Scan for the cell matching the given text and deliver its [X, Y] coordinate at center. 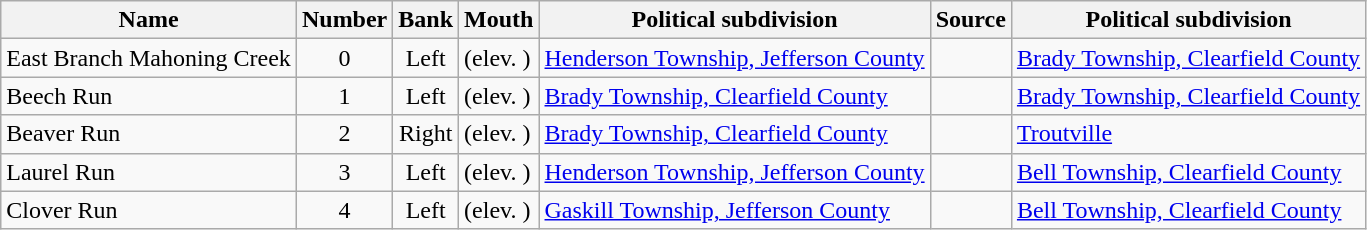
Mouth [499, 20]
Bank [426, 20]
Laurel Run [149, 172]
4 [344, 210]
Name [149, 20]
Right [426, 134]
1 [344, 96]
Troutville [1188, 134]
Gaskill Township, Jefferson County [734, 210]
Beaver Run [149, 134]
0 [344, 58]
East Branch Mahoning Creek [149, 58]
Source [970, 20]
Beech Run [149, 96]
Number [344, 20]
2 [344, 134]
3 [344, 172]
Clover Run [149, 210]
